Detect which cell encompasses the target text, then output its [x, y] center coordinate. 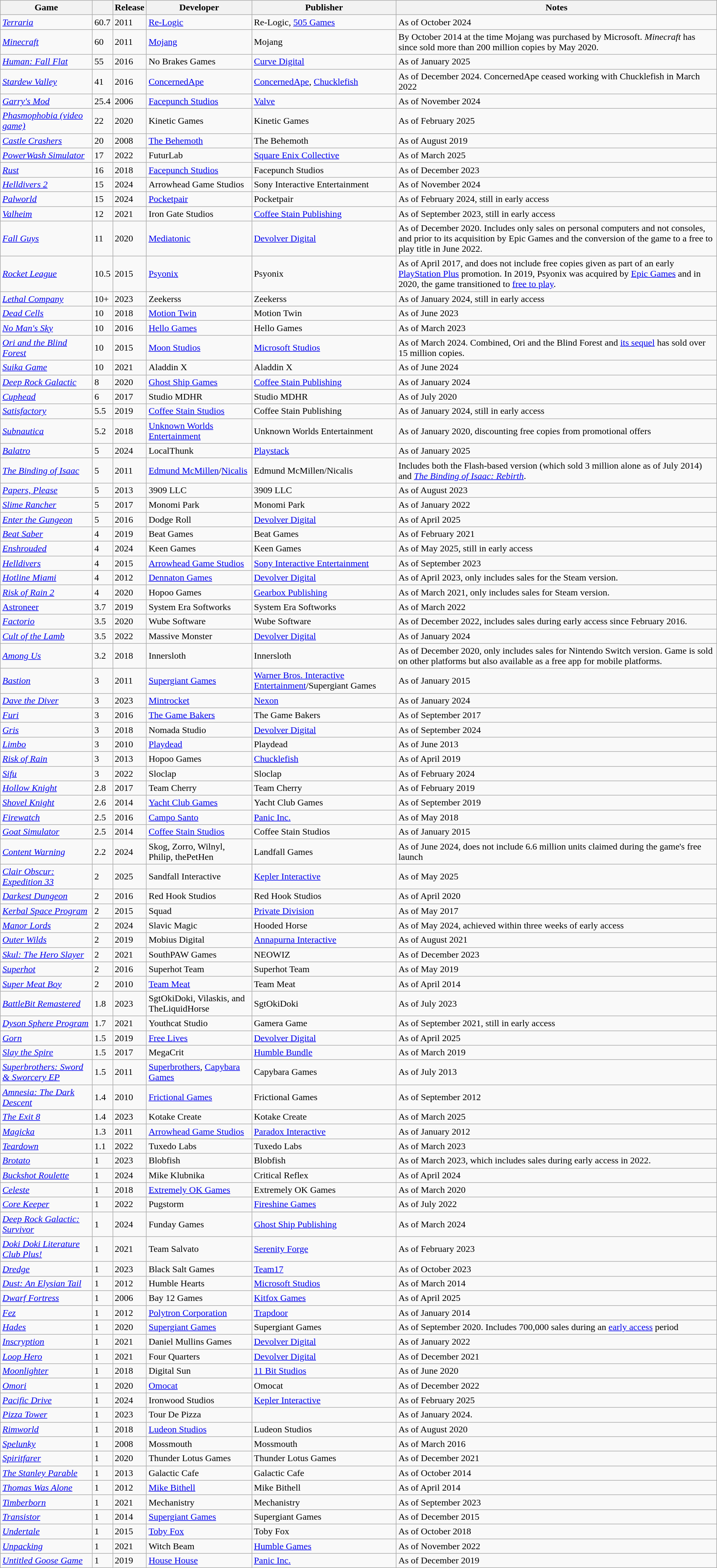
Astroneer [46, 607]
3.2 [103, 656]
As of March 2024 [557, 1224]
Teardown [46, 1146]
Developer [199, 8]
As of December 2015 [557, 1517]
Dust: An Elysian Tail [46, 1283]
Stardew Valley [46, 81]
Dead Cells [46, 313]
As of July 2013 [557, 1072]
Clair Obscur: Expedition 33 [46, 877]
Rust [46, 170]
As of June 2013 [557, 744]
ConcernedApe, Chucklefish [324, 81]
Risk of Rain 2 [46, 592]
As of October 2014 [557, 1473]
As of December 2019 [557, 1561]
41 [103, 81]
As of March 2016 [557, 1444]
Mike Klubnika [199, 1175]
Landfall Games [324, 851]
Mintrocket [199, 700]
Humble Hearts [199, 1283]
Bay 12 Games [199, 1298]
Amnesia: The Dark Descent [46, 1097]
Kerbal Space Program [46, 911]
As of December 2022, includes sales during early access since February 2016. [557, 622]
As of September 2019 [557, 803]
Cuphead [46, 397]
As of September 2020. Includes 700,000 sales during an early access period [557, 1327]
As of September 2021, still in early access [557, 1023]
As of June 2020 [557, 1371]
Superbrothers: Sword & Sworcery EP [46, 1072]
FuturLab [199, 155]
10.5 [103, 274]
Dyson Sphere Program [46, 1023]
The Exit 8 [46, 1117]
Moonlighter [46, 1371]
As of January 2012 [557, 1132]
Chucklefish [324, 759]
As of June 2024, does not include 6.6 million units claimed during the game's free launch [557, 851]
As of September 2023, still in early access [557, 213]
Gorn [46, 1038]
Paradox Interactive [324, 1132]
Limbo [46, 744]
The Stanley Parable [46, 1473]
Ori and the Blind Forest [46, 348]
Balatro [46, 451]
Massive Monster [199, 636]
As of December 2022 [557, 1386]
Mediatonic [199, 239]
Re-Logic [199, 22]
Trapdoor [324, 1312]
Valve [324, 101]
Helldivers [46, 563]
No Man's Sky [46, 328]
As of February 2021 [557, 534]
Helldivers 2 [46, 184]
Ghost Ship Games [199, 382]
SouthPAW Games [199, 955]
Content Warning [46, 851]
Suika Game [46, 367]
Firewatch [46, 817]
Loop Hero [46, 1356]
Iron Gate Studios [199, 213]
MegaCrit [199, 1053]
Timberborn [46, 1502]
Pugstorm [199, 1204]
Critical Reflex [324, 1175]
As of September 2012 [557, 1097]
Publisher [324, 8]
BattleBit Remastered [46, 1003]
Polytron Corporation [199, 1312]
Lethal Company [46, 299]
25.4 [103, 101]
Black Salt Games [199, 1269]
5.2 [103, 431]
1.7 [103, 1023]
Unpacking [46, 1546]
Factorio [46, 622]
8 [103, 382]
2.8 [103, 788]
No Brakes Games [199, 62]
Private Division [324, 911]
Team Salvato [199, 1249]
As of February 2024 [557, 774]
As of November 2022 [557, 1546]
PowerWash Simulator [46, 155]
Kitfox Games [324, 1298]
As of March 2023, which includes sales during early access in 2022. [557, 1161]
Magicka [46, 1132]
Dredge [46, 1269]
Pizza Tower [46, 1415]
1.8 [103, 1003]
Furi [46, 715]
Dave the Diver [46, 700]
LocalThunk [199, 451]
Garry's Mod [46, 101]
As of April 2020 [557, 896]
Capybara Games [324, 1072]
Celeste [46, 1190]
16 [103, 170]
As of March 2024. Combined, Ori and the Blind Forest and its sequel has sold over 15 million copies. [557, 348]
Castle Crashers [46, 141]
As of September 2024 [557, 730]
Square Enix Collective [324, 155]
Beat Saber [46, 534]
Thomas Was Alone [46, 1488]
As of May 2025, still in early access [557, 549]
Superbrothers, Capybara Games [199, 1072]
Deep Rock Galactic [46, 382]
Undertale [46, 1531]
Notes [557, 8]
1.1 [103, 1146]
Slay the Spire [46, 1053]
Super Meat Boy [46, 984]
1.3 [103, 1132]
Squad [199, 911]
As of January 2024. [557, 1415]
Dwarf Fortress [46, 1298]
ConcernedApe [199, 81]
Rocket League [46, 274]
Humble Bundle [324, 1053]
Rimworld [46, 1429]
Goat Simulator [46, 832]
Mobius Digital [199, 940]
As of January 2014 [557, 1312]
Campo Santo [199, 817]
Superhot [46, 969]
Digital Sun [199, 1371]
Gris [46, 730]
11 [103, 239]
Ghost Ship Publishing [324, 1224]
As of April 2023, only includes sales for the Steam version. [557, 578]
As of October 2023 [557, 1269]
As of July 2022 [557, 1204]
Nomada Studio [199, 730]
As of June 2024 [557, 367]
As of March 2022 [557, 607]
3.7 [103, 607]
Shovel Knight [46, 803]
As of May 2019 [557, 969]
Four Quarters [199, 1356]
Phasmophobia (video game) [46, 121]
As of May 2025 [557, 877]
As of May 2024, achieved within three weeks of early access [557, 925]
By October 2014 at the time Mojang was purchased by Microsoft. Minecraft has since sold more than 200 million copies by May 2020. [557, 42]
NEOWIZ [324, 955]
Fireshine Games [324, 1204]
As of February 2019 [557, 788]
Gearbox Publishing [324, 592]
SgtOkiDoki [324, 1003]
As of February 2024, still in early access [557, 199]
As of August 2021 [557, 940]
Among Us [46, 656]
Palworld [46, 199]
Tour De Pizza [199, 1415]
Cult of the Lamb [46, 636]
Satisfactory [46, 411]
60 [103, 42]
12 [103, 213]
As of February 2023 [557, 1249]
Funday Games [199, 1224]
Daniel Mullins Games [199, 1342]
22 [103, 121]
Pacific Drive [46, 1400]
Re-Logic, 505 Games [324, 22]
SgtOkiDoki, Vilaskis, and TheLiquidHorse [199, 1003]
Team17 [324, 1269]
Inscryption [46, 1342]
Outer Wilds [46, 940]
Curve Digital [324, 62]
Doki Doki Literature Club Plus! [46, 1249]
Untitled Goose Game [46, 1561]
2.6 [103, 803]
17 [103, 155]
Subnautica [46, 431]
Omori [46, 1386]
Deep Rock Galactic: Survivor [46, 1224]
As of May 2018 [557, 817]
Warner Bros. Interactive Entertainment/Supergiant Games [324, 681]
Slime Rancher [46, 505]
As of August 2019 [557, 141]
Transistor [46, 1517]
Dodge Roll [199, 519]
Brotato [46, 1161]
Release [129, 8]
As of March 2019 [557, 1053]
As of March 2020 [557, 1190]
20 [103, 141]
House House [199, 1561]
Core Keeper [46, 1204]
Sifu [46, 774]
Skul: The Hero Slayer [46, 955]
Annapurna Interactive [324, 940]
As of October 2018 [557, 1531]
10+ [103, 299]
60.7 [103, 22]
Risk of Rain [46, 759]
Dennaton Games [199, 578]
Hotline Miami [46, 578]
Hollow Knight [46, 788]
Skog, Zorro, Wilnyl, Philip, thePetHen [199, 851]
Moon Studios [199, 348]
Human: Fall Flat [46, 62]
Witch Beam [199, 1546]
Darkest Dungeon [46, 896]
Serenity Forge [324, 1249]
Enter the Gungeon [46, 519]
As of May 2017 [557, 911]
As of August 2023 [557, 490]
Spiritfarer [46, 1458]
11 Bit Studios [324, 1371]
Free Lives [199, 1038]
Humble Games [324, 1546]
2.2 [103, 851]
Gamera Game [324, 1023]
Buckshot Roulette [46, 1175]
As of October 2024 [557, 22]
Slavic Magic [199, 925]
Youthcat Studio [199, 1023]
As of July 2023 [557, 1003]
Nexon [324, 700]
Bastion [46, 681]
As of August 2020 [557, 1429]
Terraria [46, 22]
As of March 2021, only includes sales for Steam version. [557, 592]
2025 [129, 877]
Game [46, 8]
Spelunky [46, 1444]
Hades [46, 1327]
As of April 2019 [557, 759]
Fez [46, 1312]
As of June 2023 [557, 313]
Hooded Horse [324, 925]
Enshrouded [46, 549]
As of January 2020, discounting free copies from promotional offers [557, 431]
As of March 2014 [557, 1283]
Sandfall Interactive [199, 877]
55 [103, 62]
Manor Lords [46, 925]
As of April 2024 [557, 1175]
Includes both the Flash-based version (which sold 3 million alone as of July 2014) and The Binding of Isaac: Rebirth. [557, 471]
Papers, Please [46, 490]
6 [103, 397]
Ironwood Studios [199, 1400]
Valheim [46, 213]
As of December 2024. ConcernedApe ceased working with Chucklefish in March 2022 [557, 81]
5.5 [103, 411]
The Binding of Isaac [46, 471]
Playstack [324, 451]
As of September 2017 [557, 715]
As of July 2020 [557, 397]
Fall Guys [46, 239]
Minecraft [46, 42]
